Return [X, Y] of the center of cell containing provided text 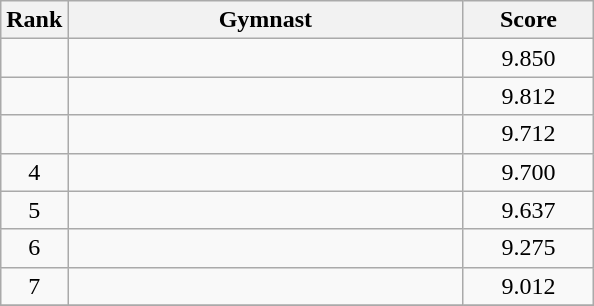
4 [34, 172]
Score [528, 20]
9.012 [528, 286]
9.637 [528, 210]
9.812 [528, 96]
9.700 [528, 172]
5 [34, 210]
9.850 [528, 58]
9.712 [528, 134]
Rank [34, 20]
7 [34, 286]
9.275 [528, 248]
Gymnast [266, 20]
6 [34, 248]
